Identify which cell holds the provided text, then report its (x, y) central coordinate. 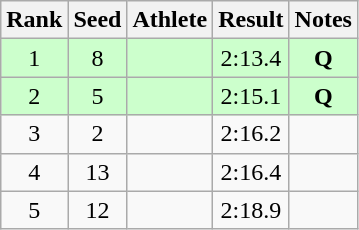
2:15.1 (251, 96)
4 (34, 172)
Notes (323, 20)
3 (34, 134)
2:16.4 (251, 172)
1 (34, 58)
Rank (34, 20)
12 (98, 210)
2:18.9 (251, 210)
Athlete (170, 20)
13 (98, 172)
2:13.4 (251, 58)
8 (98, 58)
Seed (98, 20)
Result (251, 20)
2:16.2 (251, 134)
